Provide the (X, Y) coordinate of the cell's center where the given text is located.  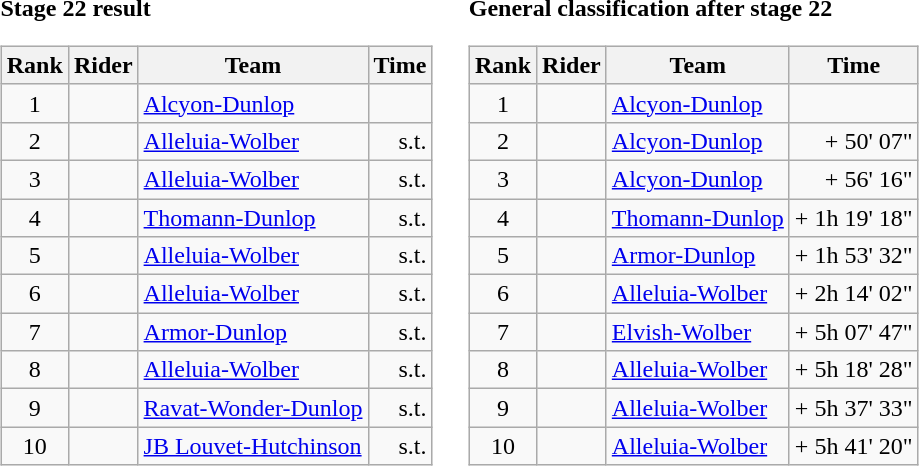
+ 1h 53' 32" (854, 256)
Elvish-Wolber (698, 332)
Ravat-Wonder-Dunlop (253, 408)
+ 50' 07" (854, 141)
+ 5h 41' 20" (854, 446)
JB Louvet-Hutchinson (253, 446)
+ 5h 37' 33" (854, 408)
+ 5h 07' 47" (854, 332)
+ 56' 16" (854, 179)
+ 1h 19' 18" (854, 217)
+ 5h 18' 28" (854, 370)
+ 2h 14' 02" (854, 294)
